Return [x, y] of the center of cell containing provided text 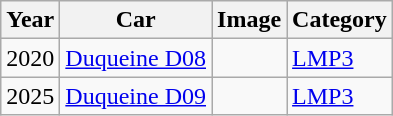
Duqueine D08 [136, 58]
2020 [30, 58]
Image [250, 20]
2025 [30, 96]
Car [136, 20]
Year [30, 20]
Category [340, 20]
Duqueine D09 [136, 96]
